Identify which cell holds the provided text, then report its (X, Y) central coordinate. 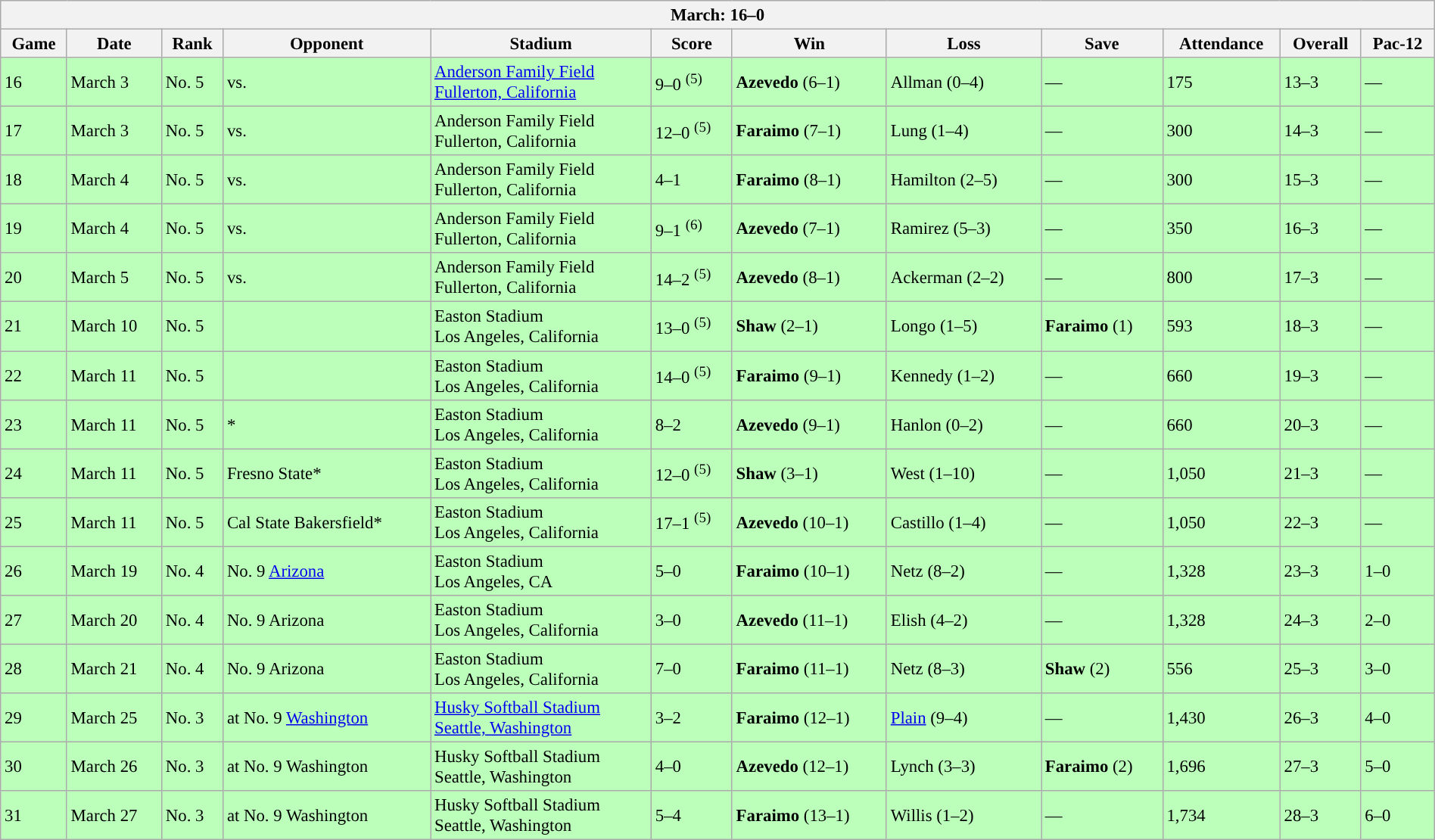
Azevedo (11–1) (809, 619)
20–3 (1320, 424)
Pac-12 (1397, 43)
6–0 (1397, 816)
3–2 (692, 717)
175 (1222, 82)
13–0 (5) (692, 327)
350 (1222, 229)
Shaw (2) (1102, 669)
28 (33, 669)
Lynch (3–3) (963, 766)
16–3 (1320, 229)
22–3 (1320, 522)
Azevedo (10–1) (809, 522)
9–0 (5) (692, 82)
31 (33, 816)
Longo (1–5) (963, 327)
19 (33, 229)
21 (33, 327)
26 (33, 571)
13–3 (1320, 82)
Ramirez (5–3) (963, 229)
Overall (1320, 43)
17 (33, 132)
Date (114, 43)
Netz (8–2) (963, 571)
Easton StadiumLos Angeles, CA (541, 571)
593 (1222, 327)
Faraimo (2) (1102, 766)
14–2 (5) (692, 277)
March 25 (114, 717)
25 (33, 522)
Elish (4–2) (963, 619)
29 (33, 717)
Rank (192, 43)
22 (33, 375)
Game (33, 43)
March 26 (114, 766)
* (327, 424)
23–3 (1320, 571)
Ackerman (2–2) (963, 277)
Faraimo (12–1) (809, 717)
Attendance (1222, 43)
March 21 (114, 669)
Allman (0–4) (963, 82)
800 (1222, 277)
18–3 (1320, 327)
Shaw (3–1) (809, 474)
Opponent (327, 43)
27 (33, 619)
1,430 (1222, 717)
17–1 (5) (692, 522)
Faraimo (9–1) (809, 375)
24–3 (1320, 619)
1–0 (1397, 571)
9–1 (6) (692, 229)
Cal State Bakersfield* (327, 522)
18 (33, 180)
2–0 (1397, 619)
Faraimo (10–1) (809, 571)
17–3 (1320, 277)
Netz (8–3) (963, 669)
Fresno State* (327, 474)
Azevedo (8–1) (809, 277)
26–3 (1320, 717)
Plain (9–4) (963, 717)
March 27 (114, 816)
28–3 (1320, 816)
24 (33, 474)
March 10 (114, 327)
Win (809, 43)
16 (33, 82)
West (1–10) (963, 474)
March 5 (114, 277)
30 (33, 766)
March 20 (114, 619)
Faraimo (13–1) (809, 816)
Willis (1–2) (963, 816)
19–3 (1320, 375)
Save (1102, 43)
Azevedo (12–1) (809, 766)
7–0 (692, 669)
Faraimo (7–1) (809, 132)
5–4 (692, 816)
Faraimo (1) (1102, 327)
Stadium (541, 43)
Lung (1–4) (963, 132)
14–0 (5) (692, 375)
15–3 (1320, 180)
8–2 (692, 424)
Azevedo (7–1) (809, 229)
Kennedy (1–2) (963, 375)
1,696 (1222, 766)
14–3 (1320, 132)
Azevedo (6–1) (809, 82)
March: 16–0 (717, 15)
23 (33, 424)
Faraimo (11–1) (809, 669)
Shaw (2–1) (809, 327)
March 19 (114, 571)
Hamilton (2–5) (963, 180)
27–3 (1320, 766)
1,734 (1222, 816)
21–3 (1320, 474)
Azevedo (9–1) (809, 424)
556 (1222, 669)
Score (692, 43)
Hanlon (0–2) (963, 424)
4–1 (692, 180)
25–3 (1320, 669)
Castillo (1–4) (963, 522)
Faraimo (8–1) (809, 180)
20 (33, 277)
Loss (963, 43)
